From the cell containing the given text, extract its center point as (x, y) coordinate. 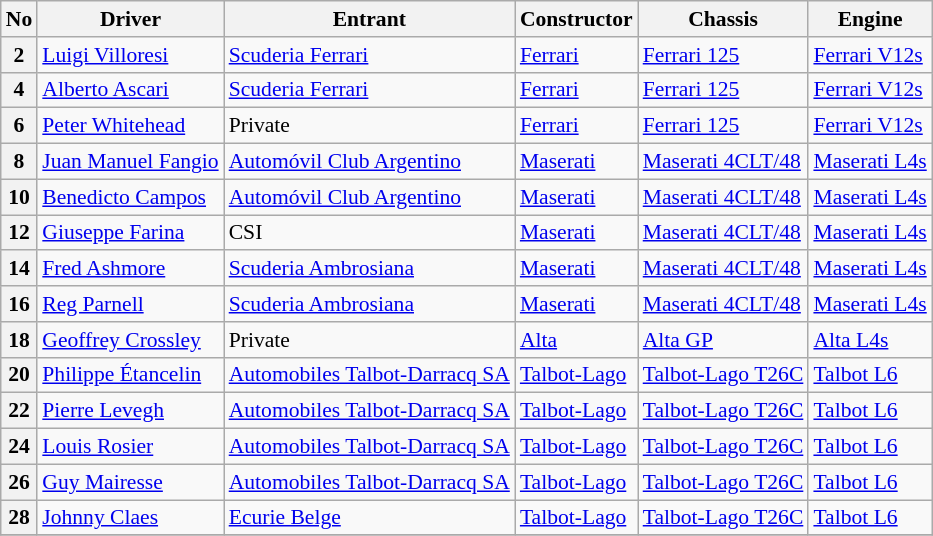
Geoffrey Crossley (130, 340)
Johnny Claes (130, 518)
Luigi Villoresi (130, 55)
Benedicto Campos (130, 197)
2 (20, 55)
Entrant (370, 19)
20 (20, 375)
22 (20, 411)
Alta (576, 340)
Guy Mairesse (130, 482)
18 (20, 340)
Pierre Levegh (130, 411)
14 (20, 269)
26 (20, 482)
Fred Ashmore (130, 269)
No (20, 19)
Reg Parnell (130, 304)
Giuseppe Farina (130, 233)
4 (20, 90)
Philippe Étancelin (130, 375)
6 (20, 126)
Constructor (576, 19)
Louis Rosier (130, 447)
Chassis (724, 19)
Juan Manuel Fangio (130, 162)
Alta GP (724, 340)
12 (20, 233)
10 (20, 197)
28 (20, 518)
Ecurie Belge (370, 518)
24 (20, 447)
Alberto Ascari (130, 90)
Driver (130, 19)
Alta L4s (870, 340)
Engine (870, 19)
16 (20, 304)
Peter Whitehead (130, 126)
CSI (370, 233)
8 (20, 162)
